Detect which cell encompasses the target text, then output its (x, y) center coordinate. 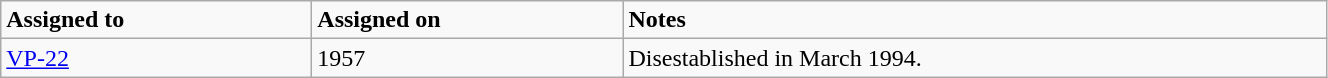
Assigned to (156, 20)
Notes (975, 20)
1957 (468, 58)
Assigned on (468, 20)
Disestablished in March 1994. (975, 58)
VP-22 (156, 58)
